From the cell containing the given text, extract its center point as (x, y) coordinate. 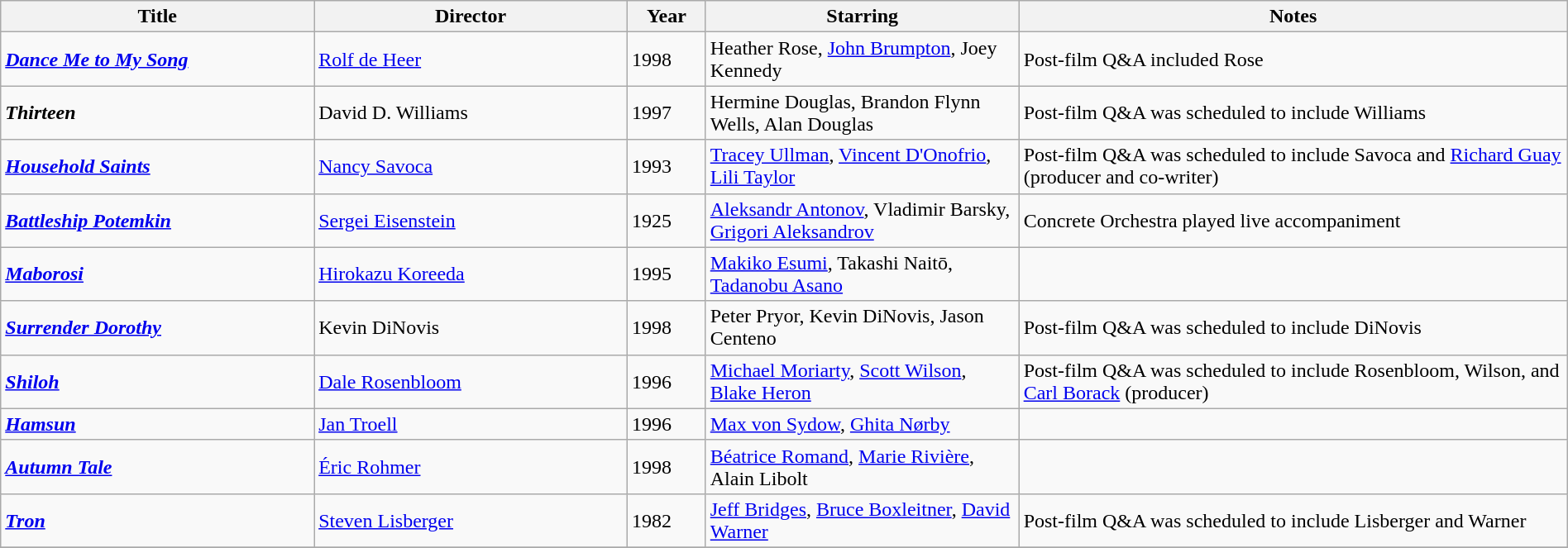
1995 (667, 274)
Battleship Potemkin (157, 220)
Hamsun (157, 424)
Post-film Q&A was scheduled to include Williams (1293, 112)
Director (471, 17)
Dale Rosenbloom (471, 382)
Post-film Q&A included Rose (1293, 60)
Maborosi (157, 274)
1925 (667, 220)
Post-film Q&A was scheduled to include Lisberger and Warner (1293, 521)
Household Saints (157, 167)
1982 (667, 521)
Max von Sydow, Ghita Nørby (862, 424)
Thirteen (157, 112)
Jan Troell (471, 424)
Kevin DiNovis (471, 327)
Dance Me to My Song (157, 60)
Béatrice Romand, Marie Rivière, Alain Libolt (862, 466)
Post-film Q&A was scheduled to include DiNovis (1293, 327)
Autumn Tale (157, 466)
Jeff Bridges, Bruce Boxleitner, David Warner (862, 521)
1997 (667, 112)
Heather Rose, John Brumpton, Joey Kennedy (862, 60)
Concrete Orchestra played live accompaniment (1293, 220)
Makiko Esumi, Takashi Naitō, Tadanobu Asano (862, 274)
Surrender Dorothy (157, 327)
Nancy Savoca (471, 167)
Post-film Q&A was scheduled to include Savoca and Richard Guay (producer and co-writer) (1293, 167)
Peter Pryor, Kevin DiNovis, Jason Centeno (862, 327)
Year (667, 17)
Aleksandr Antonov, Vladimir Barsky, Grigori Aleksandrov (862, 220)
Sergei Eisenstein (471, 220)
Rolf de Heer (471, 60)
1993 (667, 167)
Tracey Ullman, Vincent D'Onofrio, Lili Taylor (862, 167)
Starring (862, 17)
Post-film Q&A was scheduled to include Rosenbloom, Wilson, and Carl Borack (producer) (1293, 382)
Tron (157, 521)
Hermine Douglas, Brandon Flynn Wells, Alan Douglas (862, 112)
Shiloh (157, 382)
Notes (1293, 17)
Éric Rohmer (471, 466)
Michael Moriarty, Scott Wilson, Blake Heron (862, 382)
Hirokazu Koreeda (471, 274)
Steven Lisberger (471, 521)
David D. Williams (471, 112)
Title (157, 17)
